Search for the cell housing the specified text and yield its [x, y] center coordinate. 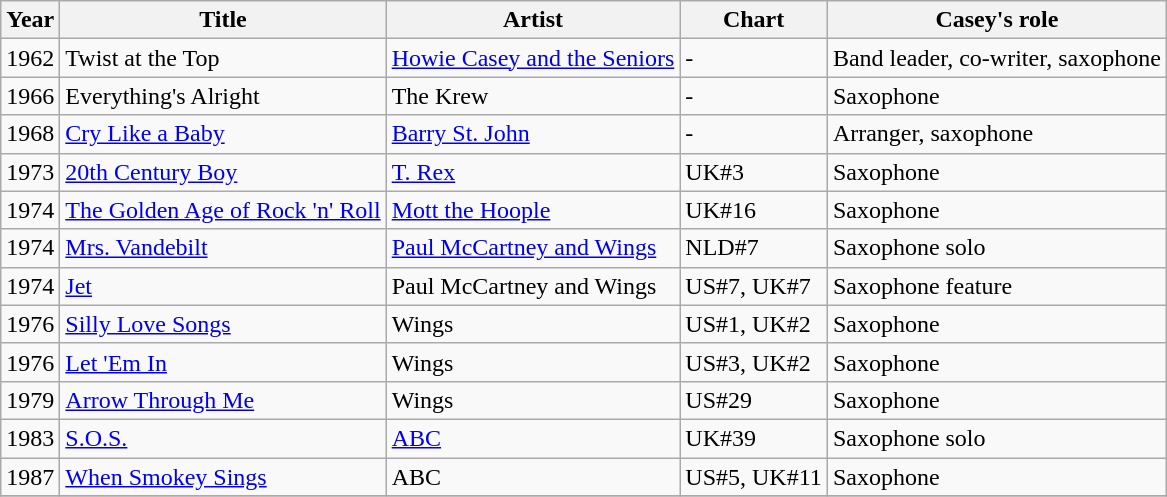
20th Century Boy [223, 172]
Mott the Hoople [533, 210]
Mrs. Vandebilt [223, 248]
UK#39 [754, 438]
The Golden Age of Rock 'n' Roll [223, 210]
S.O.S. [223, 438]
Silly Love Songs [223, 324]
Year [30, 20]
1979 [30, 400]
NLD#7 [754, 248]
Band leader, co-writer, saxophone [996, 58]
1973 [30, 172]
Arranger, saxophone [996, 134]
When Smokey Sings [223, 477]
1968 [30, 134]
Arrow Through Me [223, 400]
Title [223, 20]
US#5, UK#11 [754, 477]
Let 'Em In [223, 362]
Chart [754, 20]
US#1, UK#2 [754, 324]
Saxophone feature [996, 286]
Cry Like a Baby [223, 134]
Artist [533, 20]
US#29 [754, 400]
1966 [30, 96]
1983 [30, 438]
The Krew [533, 96]
Jet [223, 286]
Howie Casey and the Seniors [533, 58]
Everything's Alright [223, 96]
US#3, UK#2 [754, 362]
1962 [30, 58]
Casey's role [996, 20]
Twist at the Top [223, 58]
UK#3 [754, 172]
T. Rex [533, 172]
US#7, UK#7 [754, 286]
Barry St. John [533, 134]
1987 [30, 477]
UK#16 [754, 210]
